From the cell containing the given text, extract its center point as (x, y) coordinate. 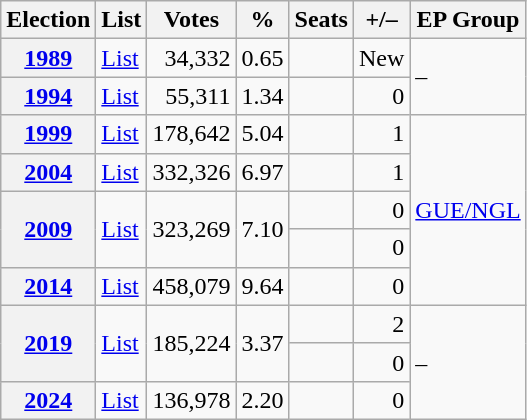
2 (381, 324)
1994 (48, 96)
2024 (48, 400)
+/– (381, 20)
EP Group (468, 20)
6.97 (262, 172)
5.04 (262, 134)
Election (48, 20)
34,332 (192, 58)
1989 (48, 58)
458,079 (192, 286)
Seats (321, 20)
9.64 (262, 286)
7.10 (262, 229)
2019 (48, 343)
178,642 (192, 134)
55,311 (192, 96)
2014 (48, 286)
New (381, 58)
3.37 (262, 343)
0.65 (262, 58)
323,269 (192, 229)
332,326 (192, 172)
2009 (48, 229)
GUE/NGL (468, 210)
136,978 (192, 400)
Votes (192, 20)
2.20 (262, 400)
1999 (48, 134)
185,224 (192, 343)
2004 (48, 172)
1.34 (262, 96)
% (262, 20)
